For the text-containing cell, return its midpoint in (x, y) coordinate format. 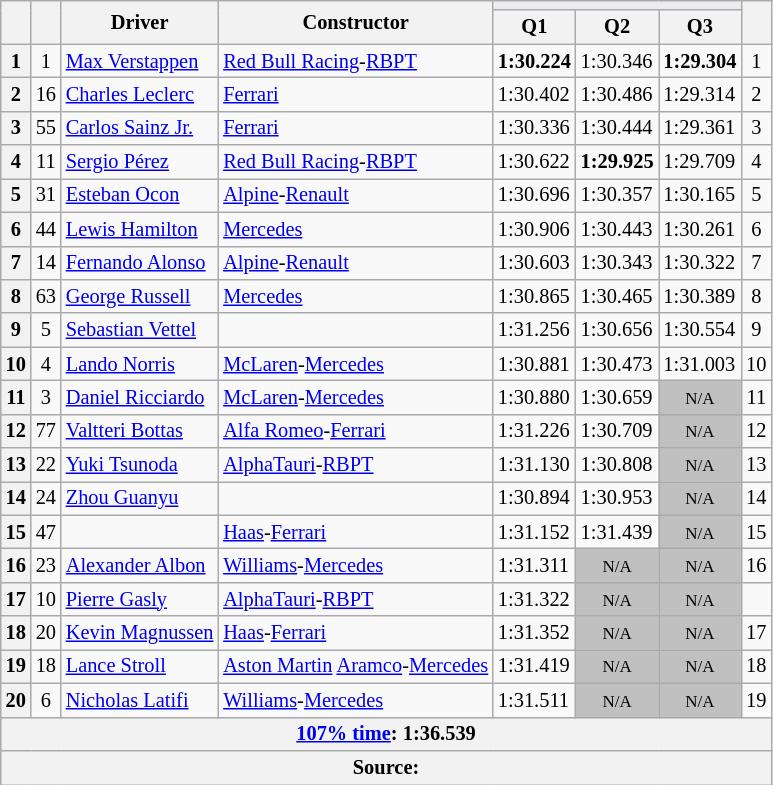
1:30.224 (534, 61)
1:30.357 (618, 195)
Charles Leclerc (140, 94)
107% time: 1:36.539 (386, 734)
1:30.659 (618, 397)
Nicholas Latifi (140, 700)
77 (46, 431)
1:30.603 (534, 263)
1:29.361 (700, 128)
1:31.152 (534, 532)
1:30.465 (618, 296)
1:30.389 (700, 296)
Daniel Ricciardo (140, 397)
Kevin Magnussen (140, 633)
Lando Norris (140, 364)
Alfa Romeo-Ferrari (356, 431)
Driver (140, 22)
1:29.709 (700, 162)
1:30.261 (700, 229)
Carlos Sainz Jr. (140, 128)
55 (46, 128)
44 (46, 229)
Sebastian Vettel (140, 330)
Esteban Ocon (140, 195)
1:30.881 (534, 364)
Valtteri Bottas (140, 431)
Pierre Gasly (140, 599)
1:31.352 (534, 633)
1:29.925 (618, 162)
Sergio Pérez (140, 162)
1:31.003 (700, 364)
Zhou Guanyu (140, 498)
47 (46, 532)
1:30.444 (618, 128)
31 (46, 195)
1:29.314 (700, 94)
1:30.336 (534, 128)
1:30.696 (534, 195)
22 (46, 465)
1:31.130 (534, 465)
1:31.439 (618, 532)
24 (46, 498)
1:30.656 (618, 330)
23 (46, 565)
1:31.419 (534, 666)
Yuki Tsunoda (140, 465)
63 (46, 296)
1:29.304 (700, 61)
1:31.226 (534, 431)
1:30.486 (618, 94)
1:30.622 (534, 162)
Lance Stroll (140, 666)
1:30.473 (618, 364)
Fernando Alonso (140, 263)
Max Verstappen (140, 61)
1:30.554 (700, 330)
1:30.443 (618, 229)
Constructor (356, 22)
1:31.256 (534, 330)
1:30.906 (534, 229)
1:30.880 (534, 397)
1:30.709 (618, 431)
1:30.346 (618, 61)
1:30.953 (618, 498)
Q1 (534, 27)
1:30.165 (700, 195)
1:30.894 (534, 498)
1:30.865 (534, 296)
1:30.322 (700, 263)
Source: (386, 767)
1:30.402 (534, 94)
1:30.343 (618, 263)
Aston Martin Aramco-Mercedes (356, 666)
1:31.311 (534, 565)
Q3 (700, 27)
1:31.322 (534, 599)
1:30.808 (618, 465)
Q2 (618, 27)
Lewis Hamilton (140, 229)
George Russell (140, 296)
1:31.511 (534, 700)
Alexander Albon (140, 565)
